Determine the (x, y) coordinate at the center of the cell enclosing the given text.  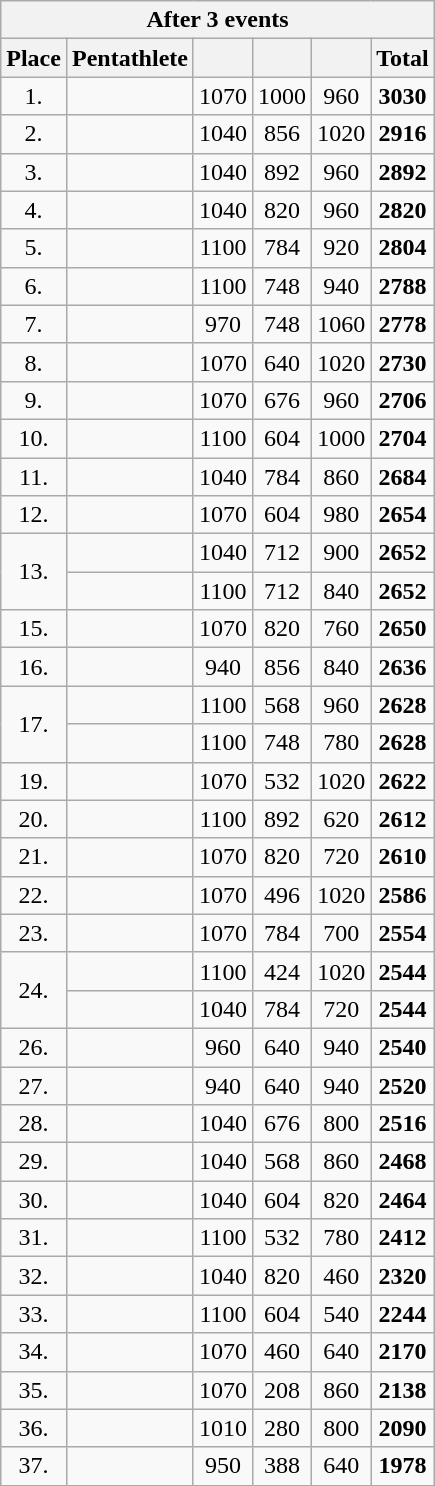
1. (34, 96)
2138 (403, 1390)
3030 (403, 96)
2612 (403, 819)
36. (34, 1428)
26. (34, 1047)
2244 (403, 1314)
2610 (403, 857)
24. (34, 990)
3. (34, 172)
2622 (403, 781)
37. (34, 1466)
7. (34, 324)
Total (403, 58)
4. (34, 210)
27. (34, 1085)
424 (282, 971)
540 (342, 1314)
2468 (403, 1162)
388 (282, 1466)
2464 (403, 1200)
2320 (403, 1276)
5. (34, 248)
2586 (403, 895)
2778 (403, 324)
1978 (403, 1466)
2704 (403, 438)
34. (34, 1352)
2540 (403, 1047)
620 (342, 819)
2650 (403, 629)
2804 (403, 248)
2654 (403, 515)
16. (34, 667)
21. (34, 857)
19. (34, 781)
31. (34, 1238)
2516 (403, 1124)
2916 (403, 134)
2820 (403, 210)
8. (34, 362)
Pentathlete (130, 58)
After 3 events (218, 20)
28. (34, 1124)
12. (34, 515)
17. (34, 724)
Place (34, 58)
15. (34, 629)
2170 (403, 1352)
2090 (403, 1428)
20. (34, 819)
30. (34, 1200)
32. (34, 1276)
280 (282, 1428)
208 (282, 1390)
11. (34, 477)
2730 (403, 362)
2. (34, 134)
980 (342, 515)
2706 (403, 400)
970 (222, 324)
2788 (403, 286)
9. (34, 400)
33. (34, 1314)
920 (342, 248)
22. (34, 895)
2636 (403, 667)
29. (34, 1162)
2520 (403, 1085)
2412 (403, 1238)
1010 (222, 1428)
900 (342, 553)
2684 (403, 477)
6. (34, 286)
760 (342, 629)
496 (282, 895)
23. (34, 933)
13. (34, 572)
10. (34, 438)
1060 (342, 324)
2892 (403, 172)
2554 (403, 933)
700 (342, 933)
35. (34, 1390)
950 (222, 1466)
